Determine the [x, y] coordinate at the center of the cell enclosing the given text.  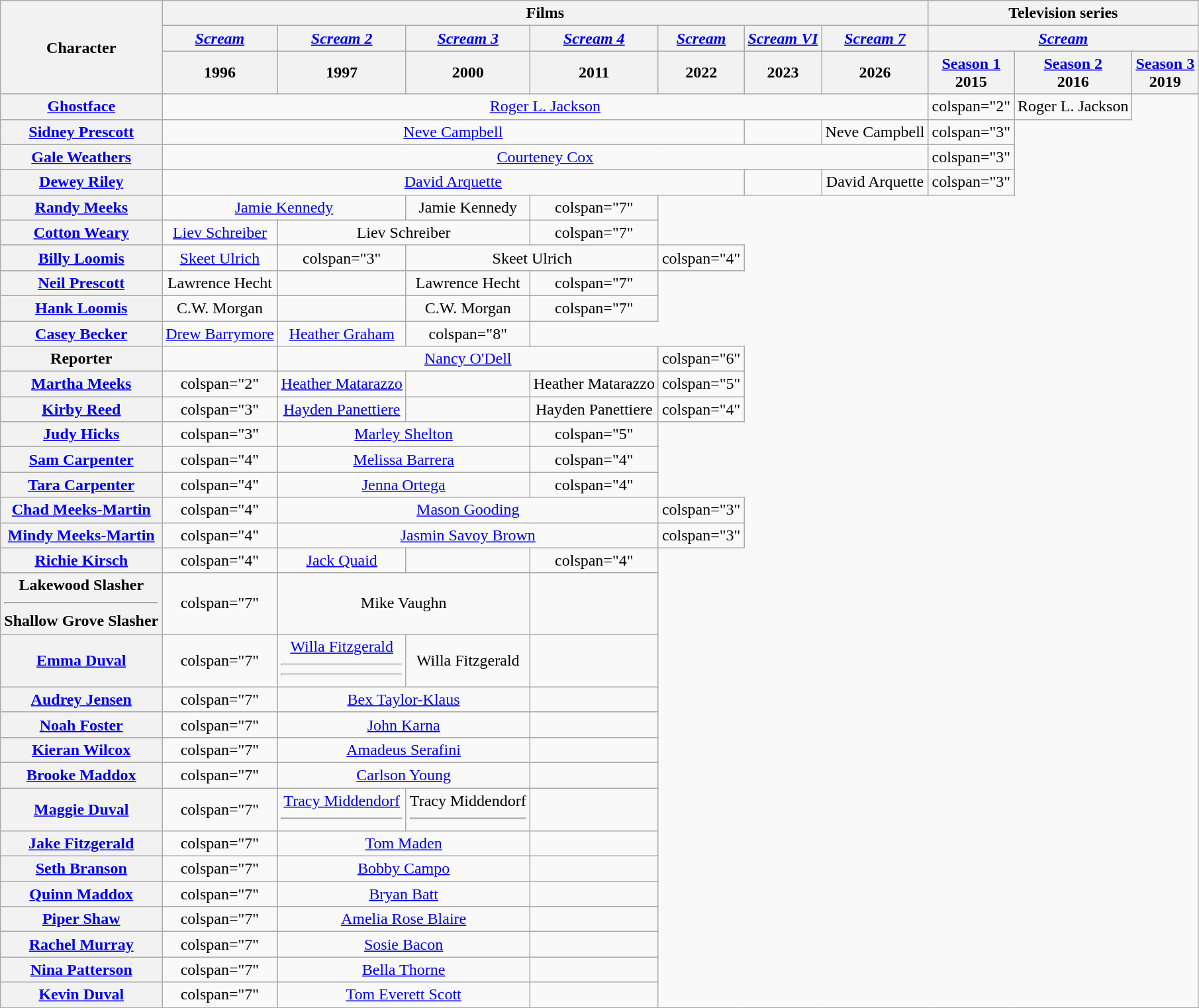
colspan="8" [467, 333]
Maggie Duval [81, 809]
Mason Gooding [467, 510]
Casey Becker [81, 333]
Reporter [81, 359]
Chad Meeks-Martin [81, 510]
Sam Carpenter [81, 460]
Kevin Duval [81, 995]
Bobby Campo [404, 869]
Martha Meeks [81, 384]
Amadeus Serafini [404, 750]
1996 [220, 73]
Tara Carpenter [81, 485]
Carlson Young [404, 775]
Season 32019 [1165, 73]
Bella Thorne [404, 970]
Jake Fitzgerald [81, 844]
Mindy Meeks-Martin [81, 535]
Noah Foster [81, 725]
Television series [1063, 13]
Quinn Maddox [81, 894]
John Karna [404, 725]
Scream VI [783, 38]
Emma Duval [81, 660]
Seth Branson [81, 869]
Amelia Rose Blaire [404, 919]
2022 [701, 73]
Bex Taylor-Klaus [404, 699]
2011 [594, 73]
Piper Shaw [81, 919]
Judy Hicks [81, 434]
Sidney Prescott [81, 132]
Nina Patterson [81, 970]
Billy Loomis [81, 258]
Marley Shelton [404, 434]
Lakewood SlasherShallow Grove Slasher [81, 603]
Jasmin Savoy Brown [467, 535]
2000 [467, 73]
Season 12015 [971, 73]
Neil Prescott [81, 283]
Scream 3 [467, 38]
2023 [783, 73]
Audrey Jensen [81, 699]
Tom Everett Scott [404, 995]
Jack Quaid [342, 560]
Character [81, 48]
Heather Graham [342, 333]
Rachel Murray [81, 944]
1997 [342, 73]
Dewey Riley [81, 182]
colspan="6" [701, 359]
Gale Weathers [81, 157]
Nancy O'Dell [467, 359]
Scream 4 [594, 38]
Kirby Reed [81, 409]
Cotton Weary [81, 232]
Scream 2 [342, 38]
Kieran Wilcox [81, 750]
Brooke Maddox [81, 775]
Courteney Cox [546, 157]
Bryan Batt [404, 894]
Melissa Barrera [404, 460]
Films [546, 13]
Hank Loomis [81, 308]
Randy Meeks [81, 207]
Drew Barrymore [220, 333]
Jenna Ortega [404, 485]
Ghostface [81, 107]
Mike Vaughn [404, 603]
Season 22016 [1073, 73]
Sosie Bacon [404, 944]
Tom Maden [404, 844]
Richie Kirsch [81, 560]
2026 [875, 73]
Scream 7 [875, 38]
